For the text-containing cell, return its midpoint in (X, Y) coordinate format. 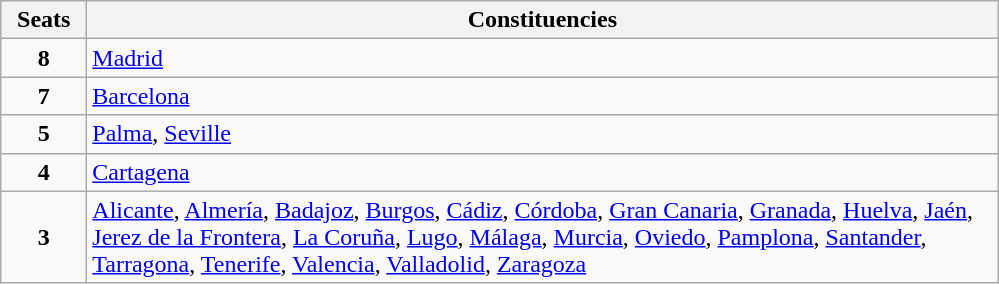
8 (44, 58)
5 (44, 134)
Barcelona (542, 96)
Constituencies (542, 20)
3 (44, 237)
Seats (44, 20)
Palma, Seville (542, 134)
7 (44, 96)
Cartagena (542, 172)
Madrid (542, 58)
4 (44, 172)
